Extract the [X, Y] coordinate from the center of the cell holding the provided text.  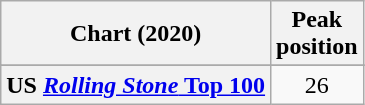
Peakposition [317, 34]
26 [317, 85]
Chart (2020) [136, 34]
US Rolling Stone Top 100 [136, 85]
